Search for the cell housing the specified text and yield its (X, Y) center coordinate. 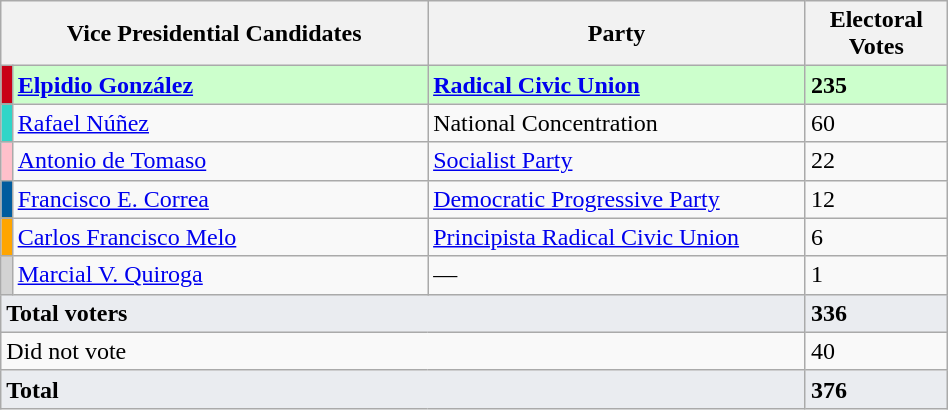
12 (876, 199)
Principista Radical Civic Union (617, 237)
40 (876, 351)
Socialist Party (617, 161)
Antonio de Tomaso (220, 161)
Party (617, 34)
Carlos Francisco Melo (220, 237)
Radical Civic Union (617, 85)
6 (876, 237)
1 (876, 275)
Marcial V. Quiroga (220, 275)
336 (876, 313)
— (617, 275)
Elpidio González (220, 85)
Rafael Núñez (220, 123)
Total (404, 389)
22 (876, 161)
Democratic Progressive Party (617, 199)
Did not vote (404, 351)
235 (876, 85)
60 (876, 123)
Electoral Votes (876, 34)
376 (876, 389)
National Concentration (617, 123)
Total voters (404, 313)
Francisco E. Correa (220, 199)
Vice Presidential Candidates (214, 34)
